Capture the cell that displays the provided text and extract its (X, Y) central coordinate. 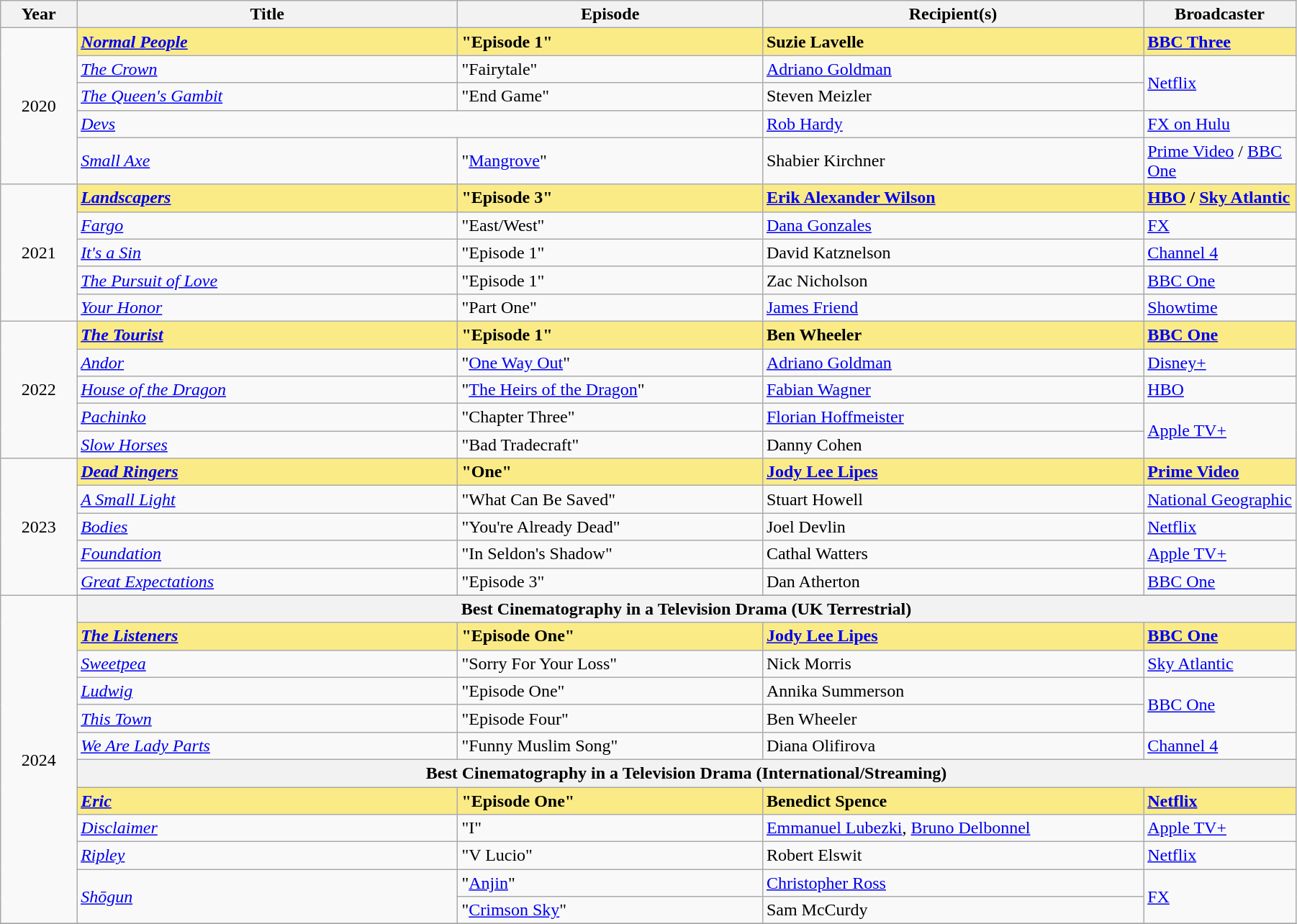
Devs (420, 124)
Pachinko (268, 417)
Shabier Kirchner (953, 161)
"What Can Be Saved" (610, 499)
"Fairytale" (610, 69)
Stuart Howell (953, 499)
Small Axe (268, 161)
Cathal Watters (953, 554)
Nick Morris (953, 663)
Great Expectations (268, 581)
The Pursuit of Love (268, 280)
"End Game" (610, 96)
Title (268, 14)
Eric (268, 801)
Landscapers (268, 198)
Robert Elswit (953, 856)
Prime Video (1220, 472)
The Listeners (268, 636)
2023 (39, 527)
Suzie Lavelle (953, 42)
Bodies (268, 527)
Foundation (268, 554)
"Part One" (610, 307)
"In Seldon's Shadow" (610, 554)
Rob Hardy (953, 124)
Dana Gonzales (953, 225)
BBC Three (1220, 42)
2020 (39, 107)
FX on Hulu (1220, 124)
"Funny Muslim Song" (610, 746)
"One Way Out" (610, 362)
Sam McCurdy (953, 910)
A Small Light (268, 499)
Shōgun (268, 897)
National Geographic (1220, 499)
Dead Ringers (268, 472)
Best Cinematography in a Television Drama (International/Streaming) (687, 773)
Disney+ (1220, 362)
"Chapter Three" (610, 417)
The Crown (268, 69)
Sweetpea (268, 663)
Joel Devlin (953, 527)
Christopher Ross (953, 883)
Benedict Spence (953, 801)
"Episode Four" (610, 718)
This Town (268, 718)
2021 (39, 253)
Slow Horses (268, 445)
HBO (1220, 390)
"One" (610, 472)
Erik Alexander Wilson (953, 198)
Recipient(s) (953, 14)
James Friend (953, 307)
Ripley (268, 856)
Prime Video / BBC One (1220, 161)
"You're Already Dead" (610, 527)
"Bad Tradecraft" (610, 445)
Fabian Wagner (953, 390)
We Are Lady Parts (268, 746)
Year (39, 14)
Your Honor (268, 307)
Zac Nicholson (953, 280)
Dan Atherton (953, 581)
Florian Hoffmeister (953, 417)
David Katznelson (953, 253)
Sky Atlantic (1220, 663)
The Queen's Gambit (268, 96)
Steven Meizler (953, 96)
Diana Olifirova (953, 746)
"The Heirs of the Dragon" (610, 390)
It's a Sin (268, 253)
2024 (39, 760)
Ludwig (268, 691)
Episode (610, 14)
"Crimson Sky" (610, 910)
Danny Cohen (953, 445)
"East/West" (610, 225)
"Anjin" (610, 883)
Best Cinematography in a Television Drama (UK Terrestrial) (687, 609)
"V Lucio" (610, 856)
House of the Dragon (268, 390)
"I" (610, 828)
"Sorry For Your Loss" (610, 663)
"Mangrove" (610, 161)
Fargo (268, 225)
The Tourist (268, 335)
Andor (268, 362)
Disclaimer (268, 828)
2022 (39, 389)
Broadcaster (1220, 14)
Annika Summerson (953, 691)
HBO / Sky Atlantic (1220, 198)
Normal People (268, 42)
Showtime (1220, 307)
Emmanuel Lubezki, Bruno Delbonnel (953, 828)
